Output the (x, y) coordinate of the center of the cell containing the given text.  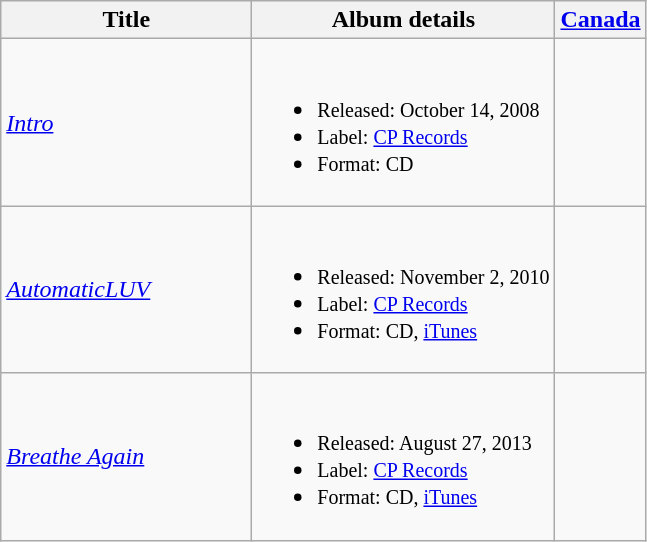
Released: October 14, 2008Label: CP RecordsFormat: CD (404, 122)
Canada (600, 20)
AutomaticLUV (126, 290)
Title (126, 20)
Released: August 27, 2013Label: CP RecordsFormat: CD, iTunes (404, 456)
Breathe Again (126, 456)
Intro (126, 122)
Released: November 2, 2010Label: CP RecordsFormat: CD, iTunes (404, 290)
Album details (404, 20)
